Extract the [x, y] coordinate from the center of the cell holding the provided text.  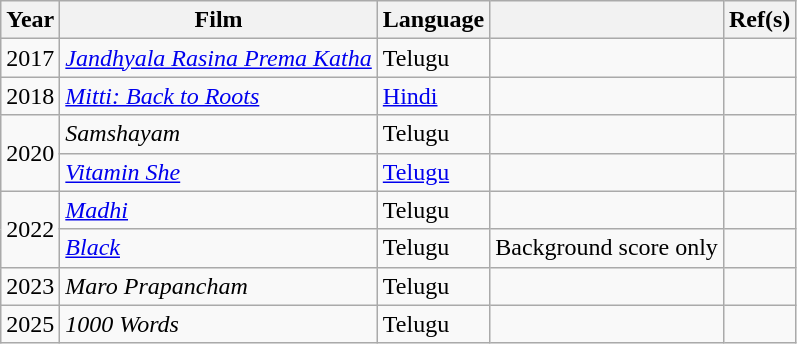
2017 [30, 58]
Ref(s) [759, 20]
Background score only [607, 248]
Year [30, 20]
Jandhyala Rasina Prema Katha [218, 58]
Black [218, 248]
2025 [30, 324]
Maro Prapancham [218, 286]
Language [433, 20]
Mitti: Back to Roots [218, 96]
2023 [30, 286]
Hindi [433, 96]
1000 Words [218, 324]
2018 [30, 96]
Film [218, 20]
Madhi [218, 210]
2020 [30, 153]
2022 [30, 229]
Samshayam [218, 134]
Vitamin She [218, 172]
